Extract the (x, y) coordinate from the center of the cell holding the provided text.  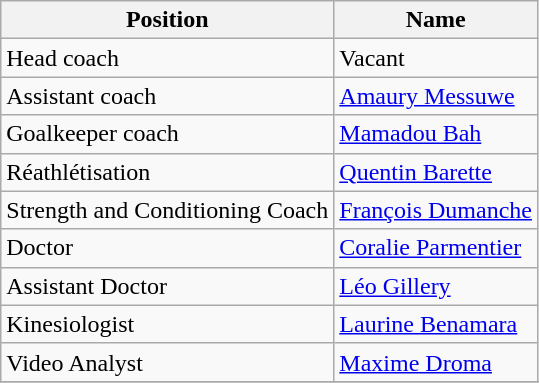
Coralie Parmentier (436, 248)
Video Analyst (168, 362)
Kinesiologist (168, 324)
François Dumanche (436, 210)
Position (168, 20)
Name (436, 20)
Réathlétisation (168, 172)
Mamadou Bah (436, 134)
Assistant Doctor (168, 286)
Goalkeeper coach (168, 134)
Laurine Benamara (436, 324)
Maxime Droma (436, 362)
Amaury Messuwe (436, 96)
Assistant coach (168, 96)
Head coach (168, 58)
Quentin Barette (436, 172)
Doctor (168, 248)
Strength and Conditioning Coach (168, 210)
Vacant (436, 58)
Léo Gillery (436, 286)
